Pinpoint the cell where the given text exists, returning its (x, y) midpoint coordinate. 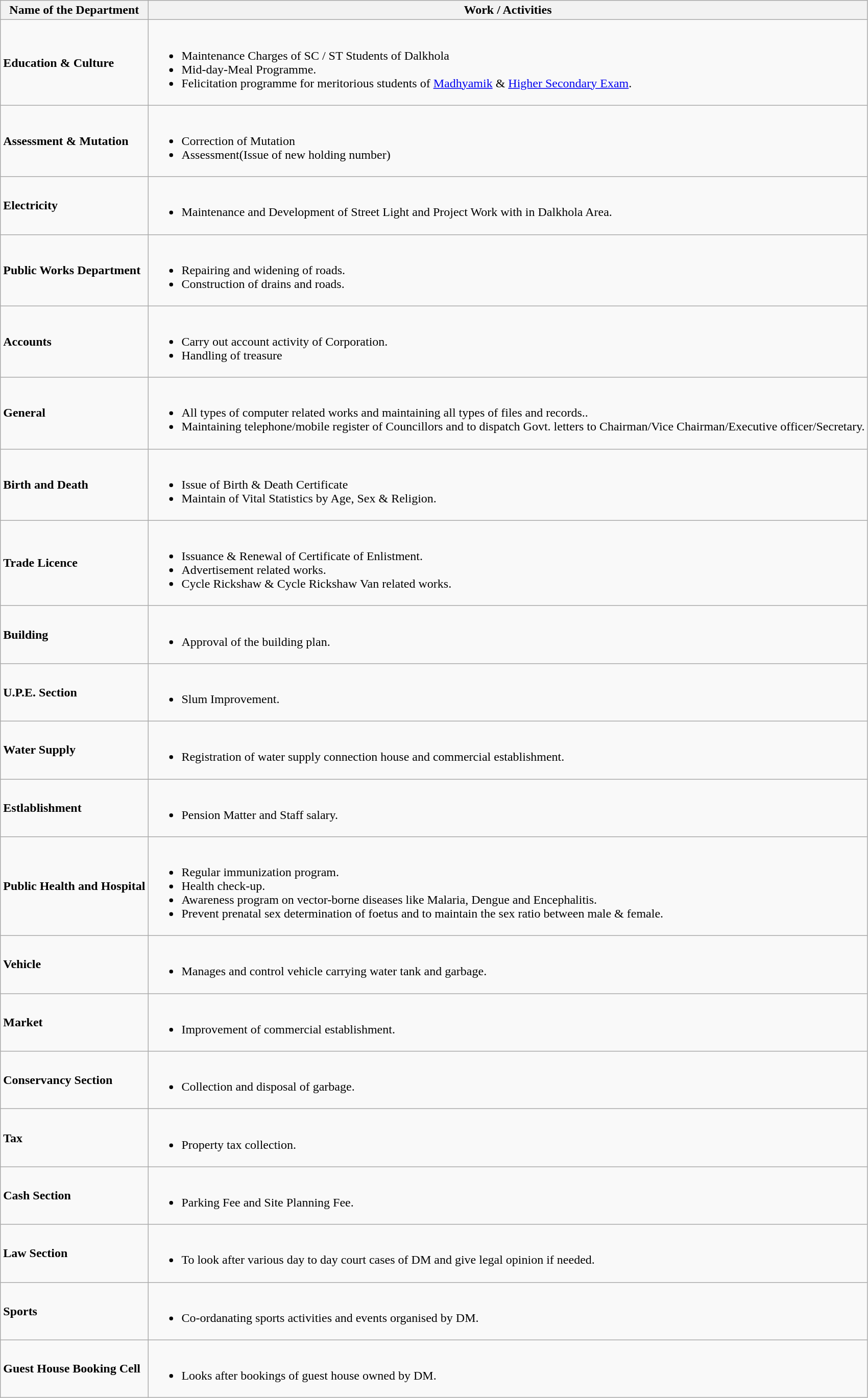
Looks after bookings of guest house owned by DM. (508, 1368)
Electricity (75, 205)
Estlablishment (75, 808)
U.P.E. Section (75, 692)
Pension Matter and Staff salary. (508, 808)
Birth and Death (75, 485)
Guest House Booking Cell (75, 1368)
Trade Licence (75, 563)
Work / Activities (508, 10)
Tax (75, 1138)
Manages and control vehicle carrying water tank and garbage. (508, 965)
General (75, 413)
Sports (75, 1311)
Building (75, 634)
Market (75, 1022)
Approval of the building plan. (508, 634)
Issue of Birth & Death CertificateMaintain of Vital Statistics by Age, Sex & Religion. (508, 485)
Carry out account activity of Corporation.Handling of treasure (508, 342)
Vehicle (75, 965)
Improvement of commercial establishment. (508, 1022)
Slum Improvement. (508, 692)
Assessment & Mutation (75, 141)
Name of the Department (75, 10)
Public Works Department (75, 270)
Accounts (75, 342)
Public Health and Hospital (75, 886)
Co-ordanating sports activities and events organised by DM. (508, 1311)
Parking Fee and Site Planning Fee. (508, 1196)
Conservancy Section (75, 1080)
Property tax collection. (508, 1138)
Collection and disposal of garbage. (508, 1080)
Law Section (75, 1253)
To look after various day to day court cases of DM and give legal opinion if needed. (508, 1253)
Water Supply (75, 750)
Education & Culture (75, 62)
Issuance & Renewal of Certificate of Enlistment.Advertisement related works.Cycle Rickshaw & Cycle Rickshaw Van related works. (508, 563)
Registration of water supply connection house and commercial establishment. (508, 750)
Cash Section (75, 1196)
Correction of MutationAssessment(Issue of new holding number) (508, 141)
Repairing and widening of roads.Construction of drains and roads. (508, 270)
Maintenance and Development of Street Light and Project Work with in Dalkhola Area. (508, 205)
